Output the (x, y) coordinate of the center of the cell containing the given text.  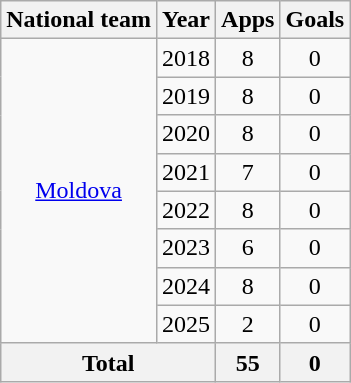
2019 (186, 96)
2023 (186, 248)
7 (248, 172)
Moldova (79, 191)
2025 (186, 324)
Goals (315, 20)
2018 (186, 58)
2021 (186, 172)
Year (186, 20)
6 (248, 248)
2022 (186, 210)
National team (79, 20)
55 (248, 362)
Apps (248, 20)
Total (108, 362)
2020 (186, 134)
2024 (186, 286)
2 (248, 324)
